Return the [x, y] coordinate for the center point of the cell that contains the specified text.  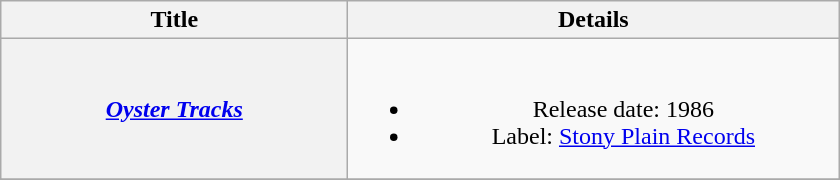
Release date: 1986Label: Stony Plain Records [594, 109]
Title [174, 20]
Oyster Tracks [174, 109]
Details [594, 20]
